From the cell containing the given text, extract its center point as [x, y] coordinate. 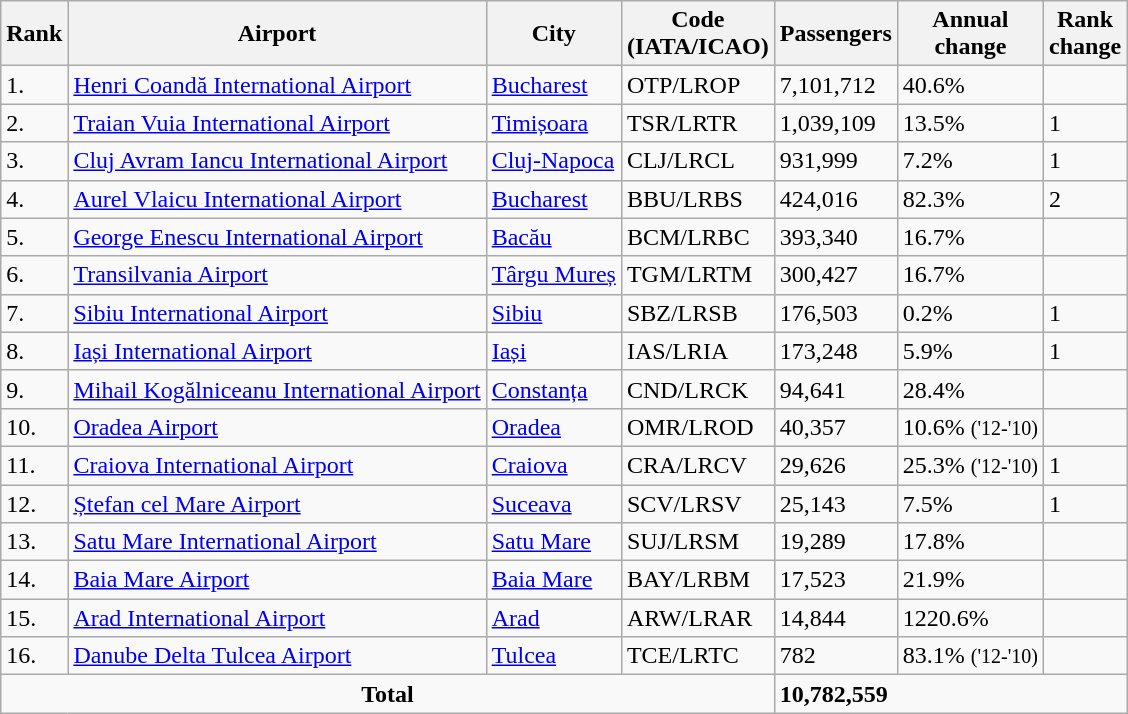
7.2% [970, 161]
10. [34, 427]
15. [34, 618]
Sibiu International Airport [277, 313]
CRA/LRCV [698, 465]
CND/LRCK [698, 389]
Rank [34, 34]
Total [388, 694]
14. [34, 580]
82.3% [970, 199]
173,248 [836, 351]
Cluj-Napoca [554, 161]
393,340 [836, 237]
13.5% [970, 123]
Bacău [554, 237]
SUJ/LRSM [698, 542]
Iași [554, 351]
TCE/LRTC [698, 656]
Oradea [554, 427]
Transilvania Airport [277, 275]
SBZ/LRSB [698, 313]
Mihail Kogălniceanu International Airport [277, 389]
Oradea Airport [277, 427]
George Enescu International Airport [277, 237]
176,503 [836, 313]
City [554, 34]
Arad [554, 618]
Baia Mare [554, 580]
0.2% [970, 313]
21.9% [970, 580]
8. [34, 351]
4. [34, 199]
782 [836, 656]
2 [1086, 199]
94,641 [836, 389]
19,289 [836, 542]
Iași International Airport [277, 351]
Suceava [554, 503]
9. [34, 389]
CLJ/LRCL [698, 161]
ARW/LRAR [698, 618]
40.6% [970, 85]
Tulcea [554, 656]
25.3% ('12-'10) [970, 465]
13. [34, 542]
OMR/LROD [698, 427]
12. [34, 503]
Traian Vuia International Airport [277, 123]
16. [34, 656]
TGM/LRTM [698, 275]
6. [34, 275]
Târgu Mureș [554, 275]
BCM/LRBC [698, 237]
Code(IATA/ICAO) [698, 34]
Baia Mare Airport [277, 580]
SCV/LRSV [698, 503]
Aurel Vlaicu International Airport [277, 199]
10.6% ('12-'10) [970, 427]
IAS/LRIA [698, 351]
5. [34, 237]
BAY/LRBM [698, 580]
28.4% [970, 389]
Timișoara [554, 123]
Craiova [554, 465]
29,626 [836, 465]
5.9% [970, 351]
14,844 [836, 618]
Cluj Avram Iancu International Airport [277, 161]
BBU/LRBS [698, 199]
Passengers [836, 34]
3. [34, 161]
10,782,559 [950, 694]
40,357 [836, 427]
300,427 [836, 275]
17,523 [836, 580]
Annualchange [970, 34]
Rankchange [1086, 34]
OTP/LROP [698, 85]
25,143 [836, 503]
7.5% [970, 503]
11. [34, 465]
83.1% ('12-'10) [970, 656]
1220.6% [970, 618]
Airport [277, 34]
Satu Mare [554, 542]
Danube Delta Tulcea Airport [277, 656]
Sibiu [554, 313]
7,101,712 [836, 85]
Constanța [554, 389]
Arad International Airport [277, 618]
Ștefan cel Mare Airport [277, 503]
1. [34, 85]
2. [34, 123]
Henri Coandă International Airport [277, 85]
Craiova International Airport [277, 465]
7. [34, 313]
Satu Mare International Airport [277, 542]
1,039,109 [836, 123]
17.8% [970, 542]
931,999 [836, 161]
424,016 [836, 199]
TSR/LRTR [698, 123]
